From the cell containing the given text, extract its center point as (x, y) coordinate. 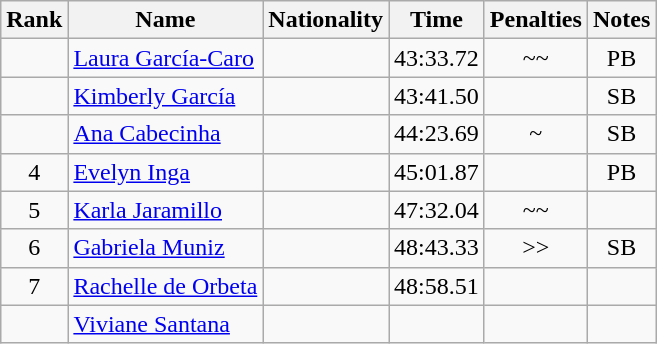
4 (34, 172)
Penalties (536, 20)
Rank (34, 20)
Ana Cabecinha (166, 134)
7 (34, 286)
47:32.04 (437, 210)
44:23.69 (437, 134)
~ (536, 134)
Viviane Santana (166, 324)
5 (34, 210)
Evelyn Inga (166, 172)
>> (536, 248)
Notes (621, 20)
Gabriela Muniz (166, 248)
Time (437, 20)
Nationality (326, 20)
48:58.51 (437, 286)
Kimberly García (166, 96)
45:01.87 (437, 172)
Name (166, 20)
Laura García-Caro (166, 58)
43:41.50 (437, 96)
Karla Jaramillo (166, 210)
48:43.33 (437, 248)
43:33.72 (437, 58)
Rachelle de Orbeta (166, 286)
6 (34, 248)
